For the text-containing cell, return its midpoint in (X, Y) coordinate format. 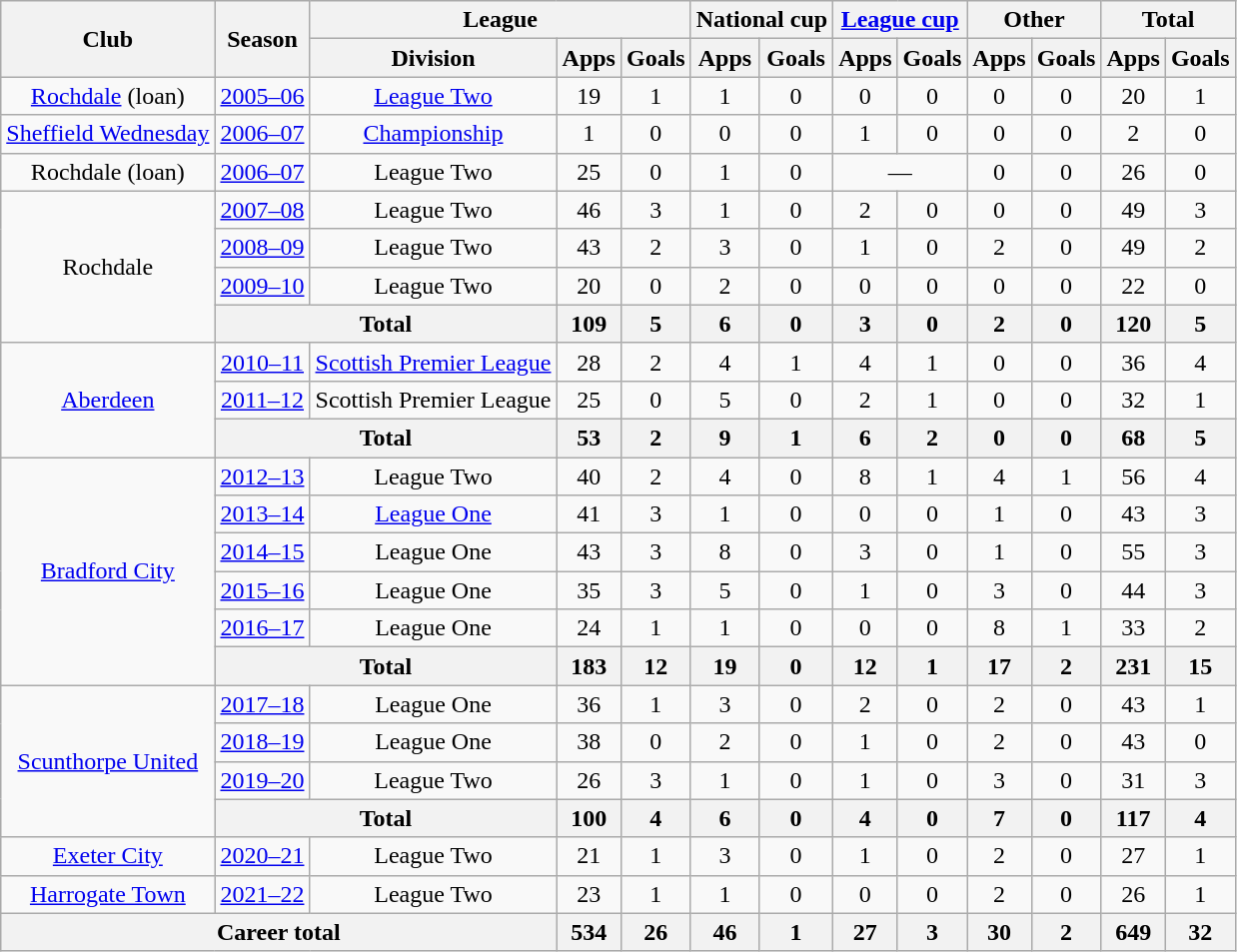
2007–08 (262, 210)
55 (1133, 552)
117 (1133, 818)
2014–15 (262, 552)
— (900, 172)
2013–14 (262, 514)
Scunthorpe United (108, 761)
22 (1133, 286)
44 (1133, 590)
2021–22 (262, 894)
Bradford City (108, 571)
2020–21 (262, 856)
534 (589, 932)
2005–06 (262, 96)
Other (1034, 20)
Season (262, 39)
183 (589, 666)
Division (434, 58)
109 (589, 324)
38 (589, 742)
56 (1133, 476)
Club (108, 39)
2016–17 (262, 628)
Aberdeen (108, 400)
649 (1133, 932)
41 (589, 514)
League cup (900, 20)
Career total (279, 932)
9 (724, 438)
30 (999, 932)
Exeter City (108, 856)
33 (1133, 628)
68 (1133, 438)
Harrogate Town (108, 894)
2018–19 (262, 742)
7 (999, 818)
Rochdale (108, 267)
17 (999, 666)
2009–10 (262, 286)
120 (1133, 324)
2011–12 (262, 400)
2008–09 (262, 248)
24 (589, 628)
2015–16 (262, 590)
2012–13 (262, 476)
2017–18 (262, 704)
Championship (434, 134)
23 (589, 894)
231 (1133, 666)
National cup (761, 20)
21 (589, 856)
35 (589, 590)
Sheffield Wednesday (108, 134)
2019–20 (262, 780)
28 (589, 362)
100 (589, 818)
15 (1200, 666)
31 (1133, 780)
League (500, 20)
2010–11 (262, 362)
53 (589, 438)
40 (589, 476)
